Provide the [x, y] coordinate of the cell's center where the given text is located.  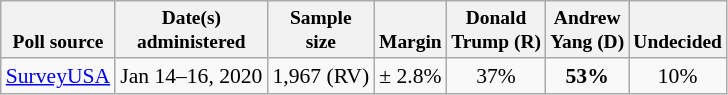
37% [496, 76]
Poll source [58, 30]
AndrewYang (D) [588, 30]
Date(s)administered [191, 30]
Undecided [678, 30]
DonaldTrump (R) [496, 30]
53% [588, 76]
± 2.8% [410, 76]
10% [678, 76]
1,967 (RV) [320, 76]
SurveyUSA [58, 76]
Jan 14–16, 2020 [191, 76]
Margin [410, 30]
Samplesize [320, 30]
